Capture the cell that displays the provided text and extract its (x, y) central coordinate. 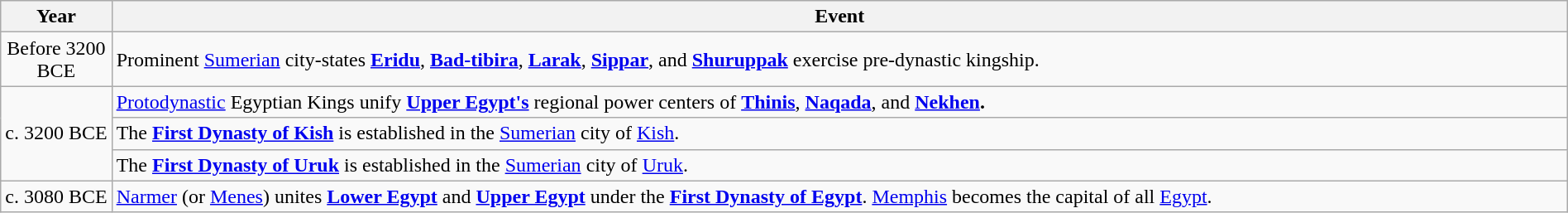
Before 3200 BCE (56, 60)
The First Dynasty of Kish is established in the Sumerian city of Kish. (839, 133)
The First Dynasty of Uruk is established in the Sumerian city of Uruk. (839, 165)
Narmer (or Menes) unites Lower Egypt and Upper Egypt under the First Dynasty of Egypt. Memphis becomes the capital of all Egypt. (839, 196)
Protodynastic Egyptian Kings unify Upper Egypt's regional power centers of Thinis, Naqada, and Nekhen. (839, 102)
Prominent Sumerian city-states Eridu, Bad-tibira, Larak, Sippar, and Shuruppak exercise pre-dynastic kingship. (839, 60)
c. 3080 BCE (56, 196)
Year (56, 17)
Event (839, 17)
c. 3200 BCE (56, 133)
